Output the (x, y) coordinate of the center of the cell containing the given text.  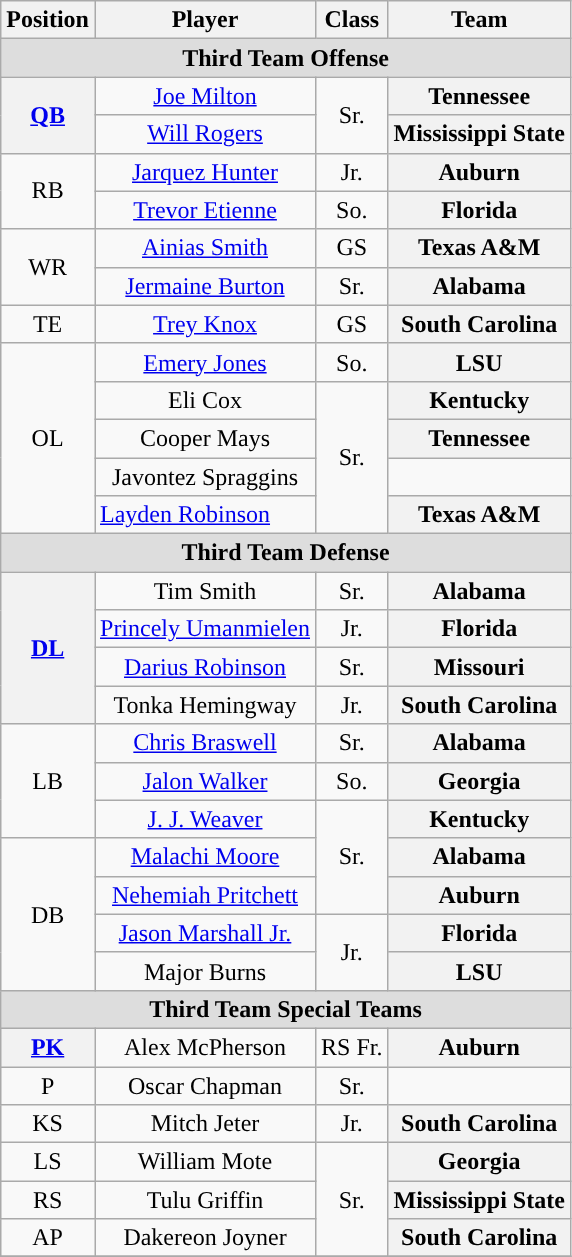
Javontez Spraggins (204, 477)
Nehemiah Pritchett (204, 895)
Ainias Smith (204, 248)
Emery Jones (204, 362)
Layden Robinson (204, 515)
AP (48, 1238)
Third Team Defense (286, 553)
Eli Cox (204, 400)
KS (48, 1124)
RB (48, 191)
DB (48, 914)
Jason Marshall Jr. (204, 933)
Tulu Griffin (204, 1200)
Missouri (479, 667)
P (48, 1085)
PK (48, 1047)
Jalon Walker (204, 781)
Trey Knox (204, 324)
Tonka Hemingway (204, 705)
LS (48, 1162)
OL (48, 438)
Third Team Offense (286, 58)
TE (48, 324)
DL (48, 648)
Cooper Mays (204, 438)
Malachi Moore (204, 857)
Trevor Etienne (204, 210)
Jermaine Burton (204, 286)
Dakereon Joyner (204, 1238)
Class (352, 20)
Joe Milton (204, 96)
Princely Umanmielen (204, 629)
Jarquez Hunter (204, 172)
WR (48, 267)
Third Team Special Teams (286, 1009)
William Mote (204, 1162)
Oscar Chapman (204, 1085)
Team (479, 20)
Chris Braswell (204, 743)
J. J. Weaver (204, 819)
RS Fr. (352, 1047)
Darius Robinson (204, 667)
Mitch Jeter (204, 1124)
Tim Smith (204, 591)
QB (48, 115)
LB (48, 781)
Alex McPherson (204, 1047)
Player (204, 20)
Position (48, 20)
RS (48, 1200)
Major Burns (204, 971)
Will Rogers (204, 134)
